Provide the [x, y] coordinate of the cell's center where the given text is located.  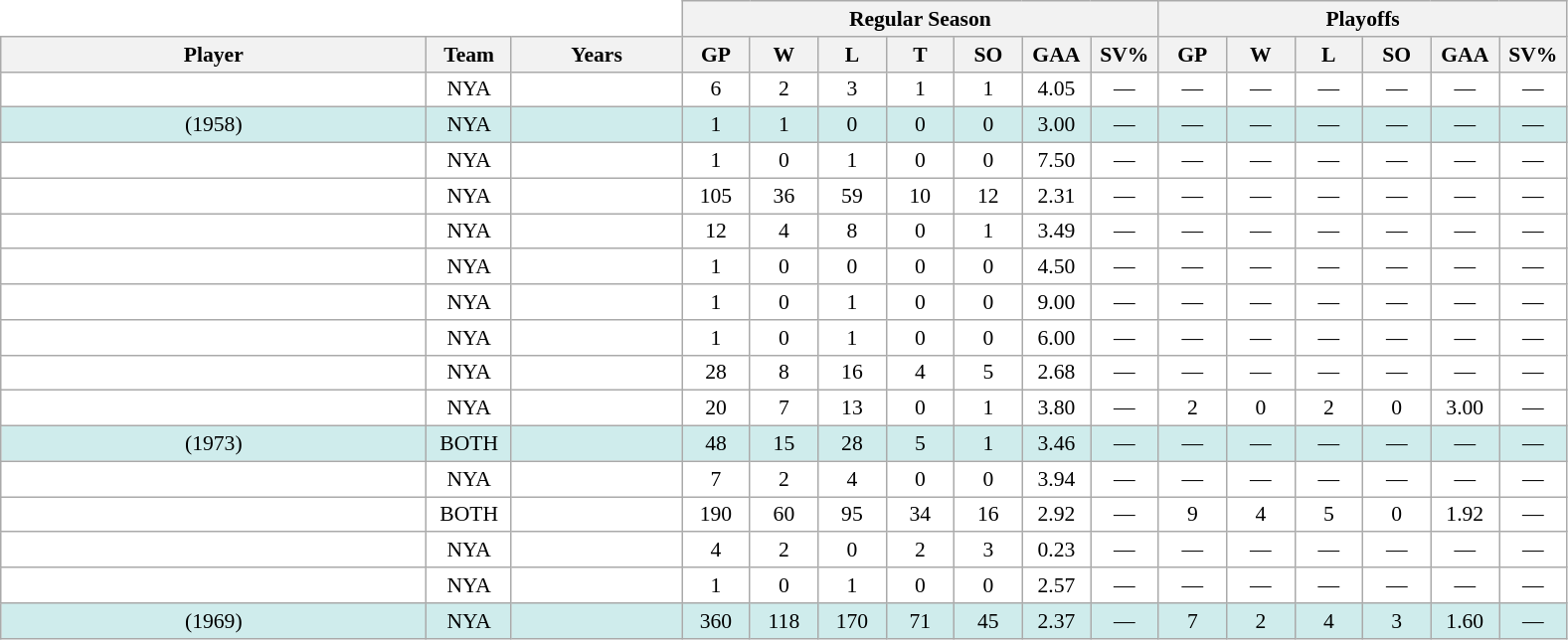
2.68 [1056, 373]
4.50 [1056, 267]
3.46 [1056, 444]
6 [716, 89]
60 [784, 515]
15 [784, 444]
2.57 [1056, 585]
(1969) [214, 621]
170 [852, 621]
(1958) [214, 125]
48 [716, 444]
36 [784, 196]
9 [1192, 515]
Regular Season [921, 19]
(1973) [214, 444]
34 [920, 515]
7.50 [1056, 161]
105 [716, 196]
3.94 [1056, 479]
2.92 [1056, 515]
3.49 [1056, 232]
20 [716, 408]
118 [784, 621]
190 [716, 515]
3.80 [1056, 408]
59 [852, 196]
9.00 [1056, 302]
2.37 [1056, 621]
Years [597, 55]
4.05 [1056, 89]
13 [852, 408]
T [920, 55]
Team [469, 55]
71 [920, 621]
Player [214, 55]
1.60 [1465, 621]
95 [852, 515]
45 [988, 621]
10 [920, 196]
360 [716, 621]
1.92 [1465, 515]
2.31 [1056, 196]
Playoffs [1362, 19]
6.00 [1056, 338]
0.23 [1056, 551]
